Return (X, Y) of the center of cell containing provided text 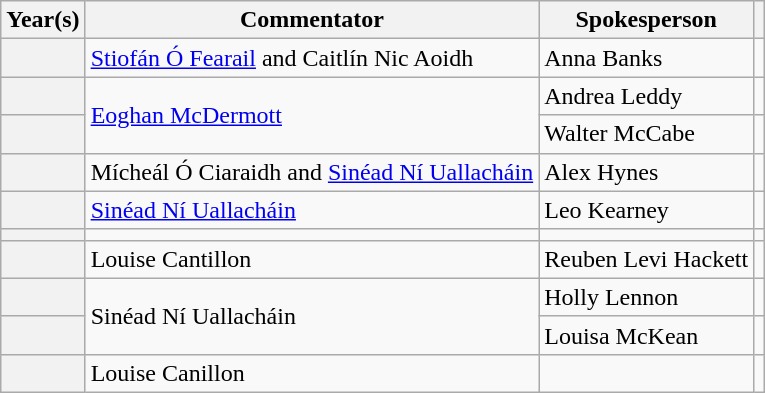
Alex Hynes (646, 172)
Walter McCabe (646, 134)
Holly Lennon (646, 297)
Louise Canillon (312, 373)
Reuben Levi Hackett (646, 259)
Spokesperson (646, 20)
Andrea Leddy (646, 96)
Commentator (312, 20)
Year(s) (43, 20)
Anna Banks (646, 58)
Leo Kearney (646, 210)
Stiofán Ó Fearail and Caitlín Nic Aoidh (312, 58)
Louisa McKean (646, 335)
Eoghan McDermott (312, 115)
Louise Cantillon (312, 259)
Mícheál Ó Ciaraidh and Sinéad Ní Uallacháin (312, 172)
